Return [x, y] of the center of cell containing provided text 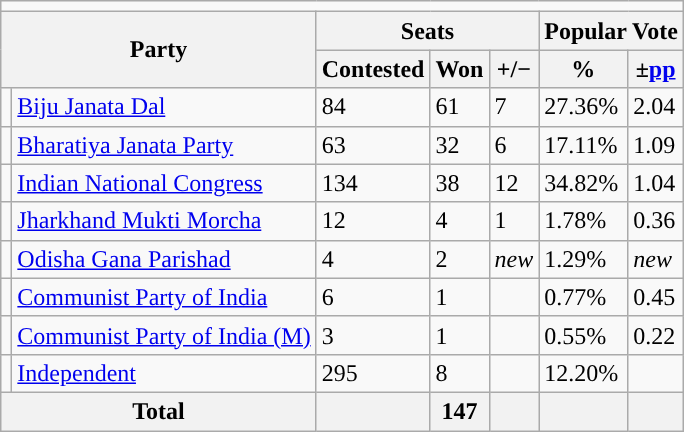
17.11% [584, 145]
Jharkhand Mukti Morcha [164, 221]
295 [373, 373]
12.20% [584, 373]
1.09 [656, 145]
0.55% [584, 335]
1.04 [656, 183]
Bharatiya Janata Party [164, 145]
38 [460, 183]
3 [373, 335]
134 [373, 183]
0.77% [584, 297]
27.36% [584, 107]
Total [158, 411]
2.04 [656, 107]
Seats [428, 31]
Contested [373, 69]
Odisha Gana Parishad [164, 259]
Independent [164, 373]
7 [514, 107]
0.22 [656, 335]
Won [460, 69]
63 [373, 145]
1.29% [584, 259]
34.82% [584, 183]
0.36 [656, 221]
32 [460, 145]
Communist Party of India [164, 297]
61 [460, 107]
147 [460, 411]
+/− [514, 69]
Indian National Congress [164, 183]
±pp [656, 69]
Biju Janata Dal [164, 107]
8 [460, 373]
0.45 [656, 297]
Communist Party of India (M) [164, 335]
Popular Vote [612, 31]
Party [158, 50]
% [584, 69]
2 [460, 259]
1.78% [584, 221]
84 [373, 107]
